Capture the cell that displays the provided text and extract its (x, y) central coordinate. 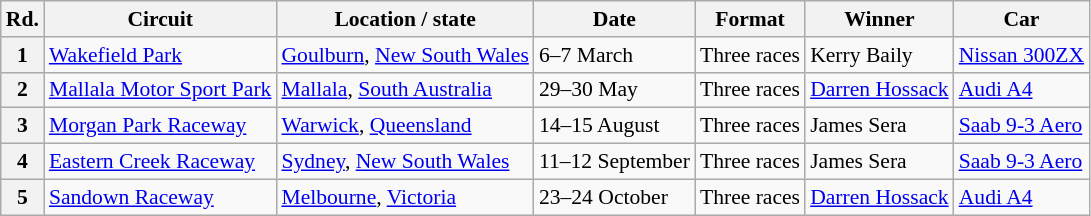
6–7 March (614, 55)
Nissan 300ZX (1022, 55)
14–15 August (614, 126)
Mallala Motor Sport Park (160, 90)
29–30 May (614, 90)
Rd. (22, 19)
Eastern Creek Raceway (160, 162)
2 (22, 90)
Format (750, 19)
23–24 October (614, 197)
Sydney, New South Wales (404, 162)
Car (1022, 19)
Date (614, 19)
Location / state (404, 19)
Warwick, Queensland (404, 126)
3 (22, 126)
Circuit (160, 19)
Sandown Raceway (160, 197)
Wakefield Park (160, 55)
Melbourne, Victoria (404, 197)
Winner (880, 19)
1 (22, 55)
4 (22, 162)
Morgan Park Raceway (160, 126)
11–12 September (614, 162)
Mallala, South Australia (404, 90)
Kerry Baily (880, 55)
Goulburn, New South Wales (404, 55)
5 (22, 197)
